Locate the cell with the specified text and output its (X, Y) center coordinate. 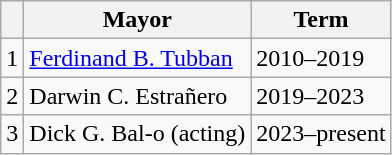
1 (12, 58)
Ferdinand B. Tubban (138, 58)
2 (12, 96)
Darwin C. Estrañero (138, 96)
Mayor (138, 20)
3 (12, 134)
Dick G. Bal-o (acting) (138, 134)
2010–2019 (321, 58)
2019–2023 (321, 96)
2023–present (321, 134)
Term (321, 20)
